Identify which cell holds the provided text, then report its (X, Y) central coordinate. 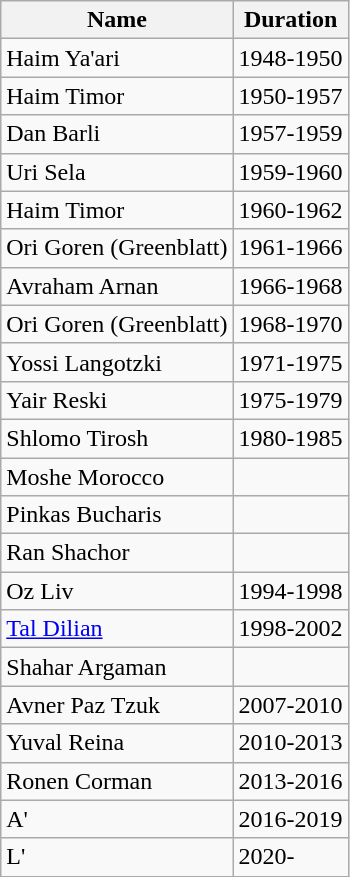
2013-2016 (290, 781)
Avner Paz Tzuk (117, 705)
L' (117, 857)
Dan Barli (117, 134)
Yossi Langotzki (117, 362)
Haim Ya'ari (117, 58)
Oz Liv (117, 591)
1948-1950 (290, 58)
Ran Shachor (117, 553)
Name (117, 20)
1971-1975 (290, 362)
Yuval Reina (117, 743)
1998-2002 (290, 629)
1975-1979 (290, 400)
2010-2013 (290, 743)
2007-2010 (290, 705)
Avraham Arnan (117, 286)
Shlomo Tirosh (117, 438)
Tal Dilian (117, 629)
Shahar Argaman (117, 667)
2016-2019 (290, 819)
1961-1966 (290, 248)
1957-1959 (290, 134)
Ronen Corman (117, 781)
Pinkas Bucharis (117, 515)
A' (117, 819)
1968-1970 (290, 324)
1960-1962 (290, 210)
1959-1960 (290, 172)
Moshe Morocco (117, 477)
1994-1998 (290, 591)
Uri Sela (117, 172)
1950-1957 (290, 96)
Yair Reski (117, 400)
1966-1968 (290, 286)
Duration (290, 20)
2020- (290, 857)
1980-1985 (290, 438)
